Return [X, Y] of the center of cell containing provided text 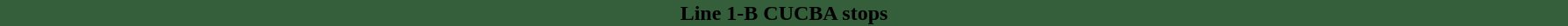
Line 1-B CUCBA stops [784, 13]
